Output the [x, y] coordinate of the center of the cell containing the given text.  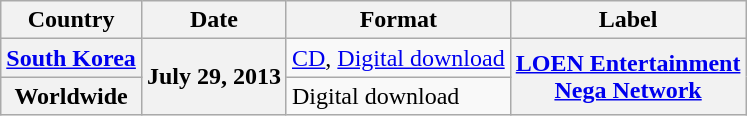
LOEN EntertainmentNega Network [628, 77]
Date [214, 20]
CD, Digital download [398, 58]
South Korea [72, 58]
Worldwide [72, 96]
Digital download [398, 96]
Country [72, 20]
Format [398, 20]
Label [628, 20]
July 29, 2013 [214, 77]
